Find where the given text appears and provide that cell's center as [X, Y] coordinate. 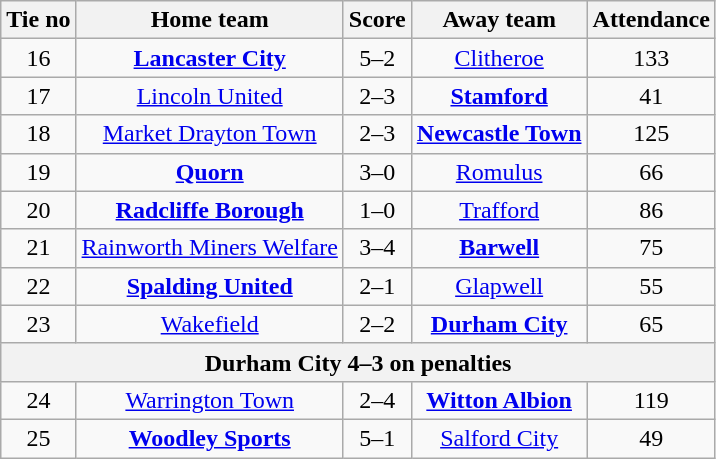
18 [38, 134]
5–1 [377, 438]
Durham City [499, 324]
22 [38, 286]
133 [651, 58]
Glapwell [499, 286]
119 [651, 400]
Away team [499, 20]
41 [651, 96]
2–2 [377, 324]
3–0 [377, 172]
Stamford [499, 96]
2–1 [377, 286]
Witton Albion [499, 400]
Spalding United [210, 286]
75 [651, 248]
66 [651, 172]
Romulus [499, 172]
Quorn [210, 172]
49 [651, 438]
23 [38, 324]
55 [651, 286]
24 [38, 400]
2–4 [377, 400]
Lincoln United [210, 96]
5–2 [377, 58]
Woodley Sports [210, 438]
25 [38, 438]
19 [38, 172]
16 [38, 58]
Rainworth Miners Welfare [210, 248]
Newcastle Town [499, 134]
Market Drayton Town [210, 134]
Radcliffe Borough [210, 210]
Tie no [38, 20]
Home team [210, 20]
65 [651, 324]
20 [38, 210]
Warrington Town [210, 400]
Trafford [499, 210]
1–0 [377, 210]
Clitheroe [499, 58]
Durham City 4–3 on penalties [358, 362]
17 [38, 96]
Score [377, 20]
Attendance [651, 20]
Barwell [499, 248]
125 [651, 134]
Salford City [499, 438]
86 [651, 210]
3–4 [377, 248]
Lancaster City [210, 58]
Wakefield [210, 324]
21 [38, 248]
